Return the [x, y] coordinate for the center point of the cell that contains the specified text.  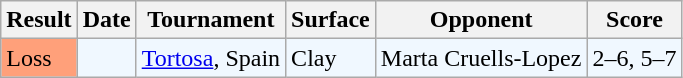
Surface [331, 20]
Date [106, 20]
2–6, 5–7 [634, 58]
Score [634, 20]
Tortosa, Spain [210, 58]
Clay [331, 58]
Result [39, 20]
Opponent [481, 20]
Loss [39, 58]
Tournament [210, 20]
Marta Cruells-Lopez [481, 58]
